Provide the (x, y) coordinate of the cell's center where the given text is located.  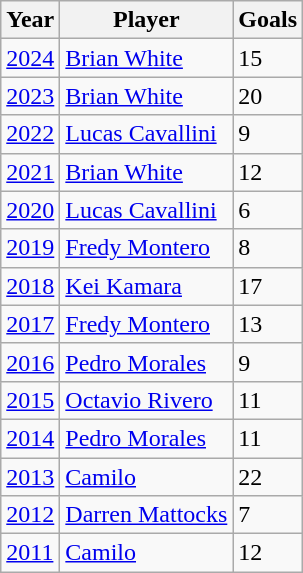
17 (268, 286)
Year (30, 20)
2013 (30, 477)
20 (268, 96)
2016 (30, 362)
15 (268, 58)
Kei Kamara (146, 286)
6 (268, 210)
2023 (30, 96)
Darren Mattocks (146, 515)
Goals (268, 20)
2015 (30, 400)
2020 (30, 210)
22 (268, 477)
2012 (30, 515)
2022 (30, 134)
Player (146, 20)
7 (268, 515)
13 (268, 324)
2017 (30, 324)
2019 (30, 248)
2021 (30, 172)
8 (268, 248)
Octavio Rivero (146, 400)
2024 (30, 58)
2014 (30, 438)
2011 (30, 553)
2018 (30, 286)
